Capture the cell that displays the provided text and extract its (x, y) central coordinate. 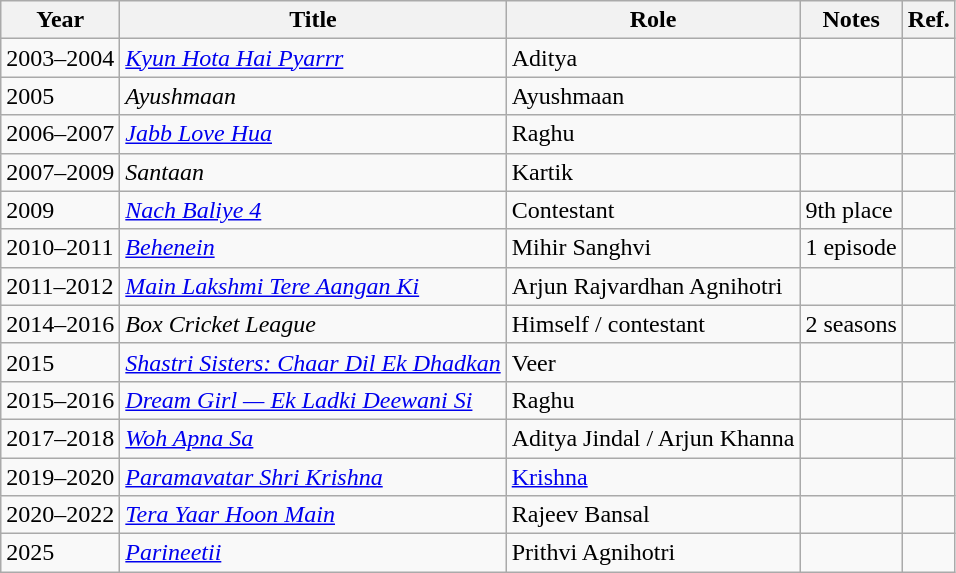
2017–2018 (60, 438)
Ref. (928, 20)
2010–2011 (60, 248)
Rajeev Bansal (653, 515)
Main Lakshmi Tere Aangan Ki (313, 286)
2020–2022 (60, 515)
2025 (60, 553)
2011–2012 (60, 286)
Year (60, 20)
1 episode (851, 248)
2014–2016 (60, 324)
Kyun Hota Hai Pyarrr (313, 58)
Jabb Love Hua (313, 134)
2009 (60, 210)
Aditya (653, 58)
Prithvi Agnihotri (653, 553)
Aditya Jindal / Arjun Khanna (653, 438)
2015–2016 (60, 400)
Title (313, 20)
2007–2009 (60, 172)
Mihir Sanghvi (653, 248)
Dream Girl — Ek Ladki Deewani Si (313, 400)
Tera Yaar Hoon Main (313, 515)
Parineetii (313, 553)
Arjun Rajvardhan Agnihotri (653, 286)
Krishna (653, 477)
9th place (851, 210)
Shastri Sisters: Chaar Dil Ek Dhadkan (313, 362)
Paramavatar Shri Krishna (313, 477)
Nach Baliye 4 (313, 210)
Santaan (313, 172)
2015 (60, 362)
Contestant (653, 210)
Woh Apna Sa (313, 438)
2006–2007 (60, 134)
2005 (60, 96)
Himself / contestant (653, 324)
Veer (653, 362)
Behenein (313, 248)
Box Cricket League (313, 324)
2019–2020 (60, 477)
2 seasons (851, 324)
Role (653, 20)
Kartik (653, 172)
2003–2004 (60, 58)
Notes (851, 20)
